Capture the cell that displays the provided text and extract its (x, y) central coordinate. 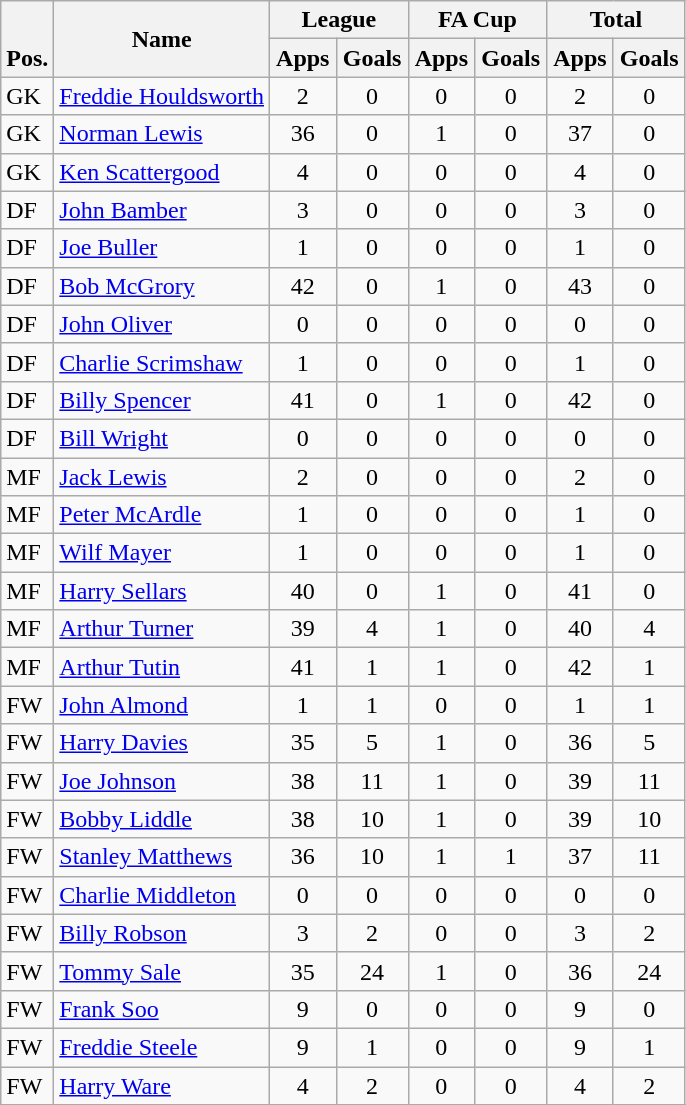
Jack Lewis (162, 477)
Harry Ware (162, 1085)
Ken Scattergood (162, 172)
Bobby Liddle (162, 819)
Billy Spencer (162, 400)
Joe Johnson (162, 781)
John Oliver (162, 324)
Bill Wright (162, 438)
Wilf Mayer (162, 553)
Harry Sellars (162, 591)
Frank Soo (162, 1009)
Bob McGrory (162, 286)
Arthur Tutin (162, 667)
Freddie Steele (162, 1047)
John Almond (162, 705)
Pos. (28, 39)
Billy Robson (162, 933)
Charlie Middleton (162, 895)
FA Cup (478, 20)
John Bamber (162, 210)
Stanley Matthews (162, 857)
43 (580, 286)
Charlie Scrimshaw (162, 362)
Total (616, 20)
Peter McArdle (162, 515)
Name (162, 39)
Arthur Turner (162, 629)
League (340, 20)
Tommy Sale (162, 971)
Norman Lewis (162, 134)
Harry Davies (162, 743)
Joe Buller (162, 248)
Freddie Houldsworth (162, 96)
